Return the [x, y] coordinate for the center point of the cell that contains the specified text.  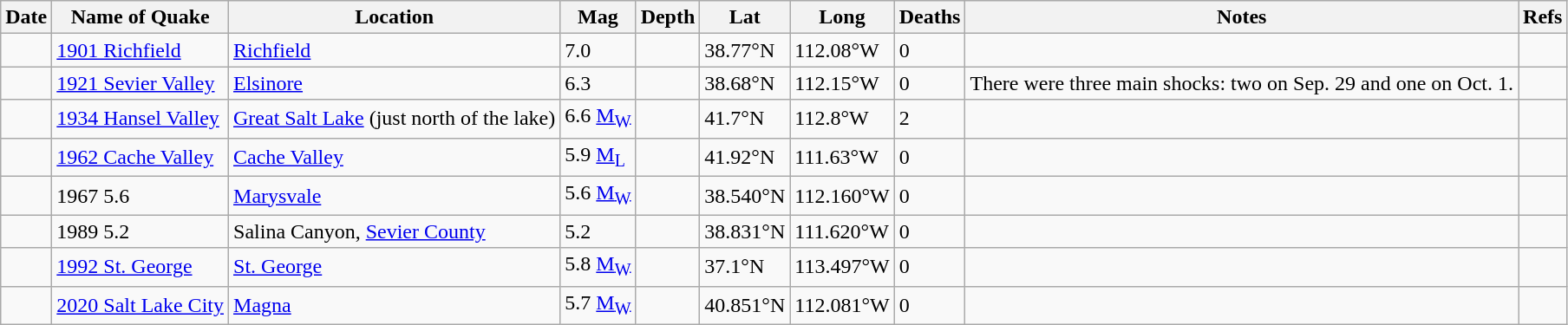
40.851°N [745, 305]
Magna [395, 305]
38.77°N [745, 50]
Date [26, 17]
112.081°W [842, 305]
38.68°N [745, 83]
Refs [1543, 17]
There were three main shocks: two on Sep. 29 and one on Oct. 1. [1242, 83]
Deaths [930, 17]
112.08°W [842, 50]
Richfield [395, 50]
1989 5.2 [140, 231]
Location [395, 17]
Elsinore [395, 83]
5.2 [598, 231]
Salina Canyon, Sevier County [395, 231]
6.3 [598, 83]
38.540°N [745, 196]
113.497°W [842, 267]
Lat [745, 17]
6.6 MW [598, 119]
1901 Richfield [140, 50]
Marysvale [395, 196]
5.9 ML [598, 157]
112.160°W [842, 196]
1967 5.6 [140, 196]
7.0 [598, 50]
37.1°N [745, 267]
1962 Cache Valley [140, 157]
Long [842, 17]
112.15°W [842, 83]
1921 Sevier Valley [140, 83]
Mag [598, 17]
1934 Hansel Valley [140, 119]
41.92°N [745, 157]
Depth [668, 17]
2020 Salt Lake City [140, 305]
111.63°W [842, 157]
5.6 MW [598, 196]
St. George [395, 267]
5.8 MW [598, 267]
112.8°W [842, 119]
41.7°N [745, 119]
111.620°W [842, 231]
2 [930, 119]
5.7 MW [598, 305]
Notes [1242, 17]
Name of Quake [140, 17]
Great Salt Lake (just north of the lake) [395, 119]
38.831°N [745, 231]
1992 St. George [140, 267]
Cache Valley [395, 157]
